Determine the (X, Y) coordinate at the center of the cell enclosing the given text.  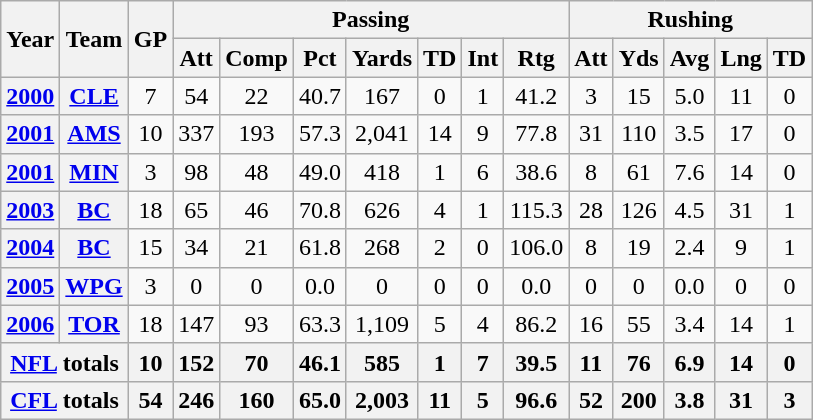
1,109 (382, 324)
CFL totals (64, 400)
2.4 (690, 248)
6.9 (690, 362)
TOR (94, 324)
Rushing (690, 20)
19 (638, 248)
40.7 (320, 96)
246 (196, 400)
167 (382, 96)
110 (638, 134)
6 (483, 172)
Avg (690, 58)
3.8 (690, 400)
147 (196, 324)
106.0 (536, 248)
CLE (94, 96)
28 (591, 210)
76 (638, 362)
86.2 (536, 324)
61 (638, 172)
WPG (94, 286)
34 (196, 248)
AMS (94, 134)
46 (257, 210)
115.3 (536, 210)
Yds (638, 58)
55 (638, 324)
GP (150, 39)
Team (94, 39)
48 (257, 172)
38.6 (536, 172)
22 (257, 96)
98 (196, 172)
Passing (371, 20)
Rtg (536, 58)
585 (382, 362)
46.1 (320, 362)
5.0 (690, 96)
Comp (257, 58)
2,003 (382, 400)
4.5 (690, 210)
61.8 (320, 248)
93 (257, 324)
Year (30, 39)
NFL totals (64, 362)
63.3 (320, 324)
3.4 (690, 324)
2006 (30, 324)
268 (382, 248)
200 (638, 400)
Yards (382, 58)
21 (257, 248)
77.8 (536, 134)
2005 (30, 286)
626 (382, 210)
41.2 (536, 96)
2 (440, 248)
2000 (30, 96)
MIN (94, 172)
126 (638, 210)
96.6 (536, 400)
70 (257, 362)
70.8 (320, 210)
418 (382, 172)
337 (196, 134)
52 (591, 400)
Lng (741, 58)
3.5 (690, 134)
2003 (30, 210)
49.0 (320, 172)
39.5 (536, 362)
160 (257, 400)
Pct (320, 58)
152 (196, 362)
17 (741, 134)
2,041 (382, 134)
193 (257, 134)
16 (591, 324)
7.6 (690, 172)
57.3 (320, 134)
Int (483, 58)
2004 (30, 248)
65 (196, 210)
65.0 (320, 400)
